Scan for the cell matching the given text and deliver its [x, y] coordinate at center. 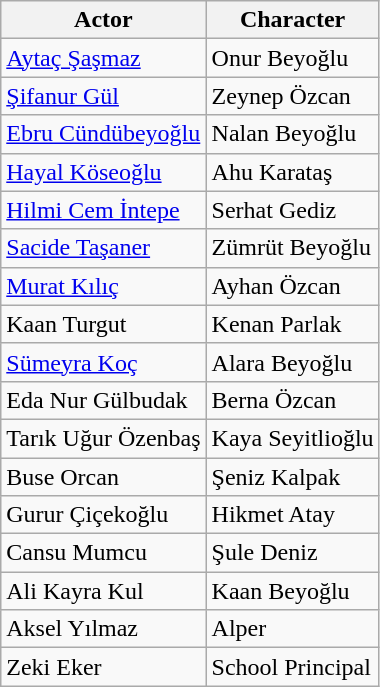
Tarık Uğur Özenbaş [104, 438]
Hilmi Cem İntepe [104, 210]
Gurur Çiçekoğlu [104, 515]
Ahu Karataş [292, 172]
Şifanur Gül [104, 96]
Nalan Beyoğlu [292, 134]
Berna Özcan [292, 400]
Zümrüt Beyoğlu [292, 248]
Ayhan Özcan [292, 286]
Alara Beyoğlu [292, 362]
Onur Beyoğlu [292, 58]
Kaya Seyitlioğlu [292, 438]
Sacide Taşaner [104, 248]
Character [292, 20]
Ali Kayra Kul [104, 591]
Aytaç Şaşmaz [104, 58]
Serhat Gediz [292, 210]
Murat Kılıç [104, 286]
Hayal Köseoğlu [104, 172]
Eda Nur Gülbudak [104, 400]
Şule Deniz [292, 553]
Zeynep Özcan [292, 96]
Buse Orcan [104, 477]
Kaan Beyoğlu [292, 591]
Actor [104, 20]
Sümeyra Koç [104, 362]
Ebru Cündübeyoğlu [104, 134]
Hikmet Atay [292, 515]
Alper [292, 629]
Aksel Yılmaz [104, 629]
Kaan Turgut [104, 324]
School Principal [292, 667]
Kenan Parlak [292, 324]
Cansu Mumcu [104, 553]
Şeniz Kalpak [292, 477]
Zeki Eker [104, 667]
